Output the (x, y) coordinate of the center of the cell containing the given text.  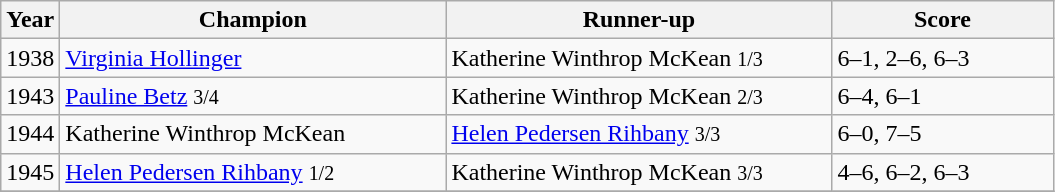
Champion (253, 20)
Helen Pedersen Rihbany 1/2 (253, 172)
Score (942, 20)
6–1, 2–6, 6–3 (942, 58)
6–4, 6–1 (942, 96)
Katherine Winthrop McKean 3/3 (639, 172)
Runner-up (639, 20)
1938 (30, 58)
4–6, 6–2, 6–3 (942, 172)
Katherine Winthrop McKean 2/3 (639, 96)
Katherine Winthrop McKean 1/3 (639, 58)
6–0, 7–5 (942, 134)
Katherine Winthrop McKean (253, 134)
1943 (30, 96)
1944 (30, 134)
1945 (30, 172)
Pauline Betz 3/4 (253, 96)
Virginia Hollinger (253, 58)
Helen Pedersen Rihbany 3/3 (639, 134)
Year (30, 20)
